Return the (X, Y) coordinate for the center point of the cell that contains the specified text.  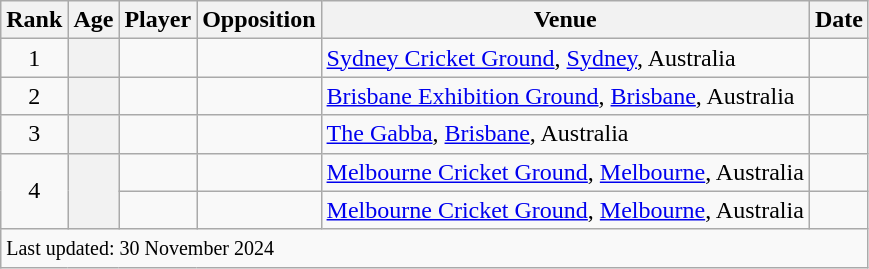
Rank (34, 20)
Brisbane Exhibition Ground, Brisbane, Australia (565, 96)
1 (34, 58)
Age (94, 20)
The Gabba, Brisbane, Australia (565, 134)
Opposition (259, 20)
Sydney Cricket Ground, Sydney, Australia (565, 58)
Last updated: 30 November 2024 (435, 248)
3 (34, 134)
Date (838, 20)
Player (158, 20)
Venue (565, 20)
4 (34, 191)
2 (34, 96)
